Return the [x, y] coordinate for the center point of the cell that contains the specified text.  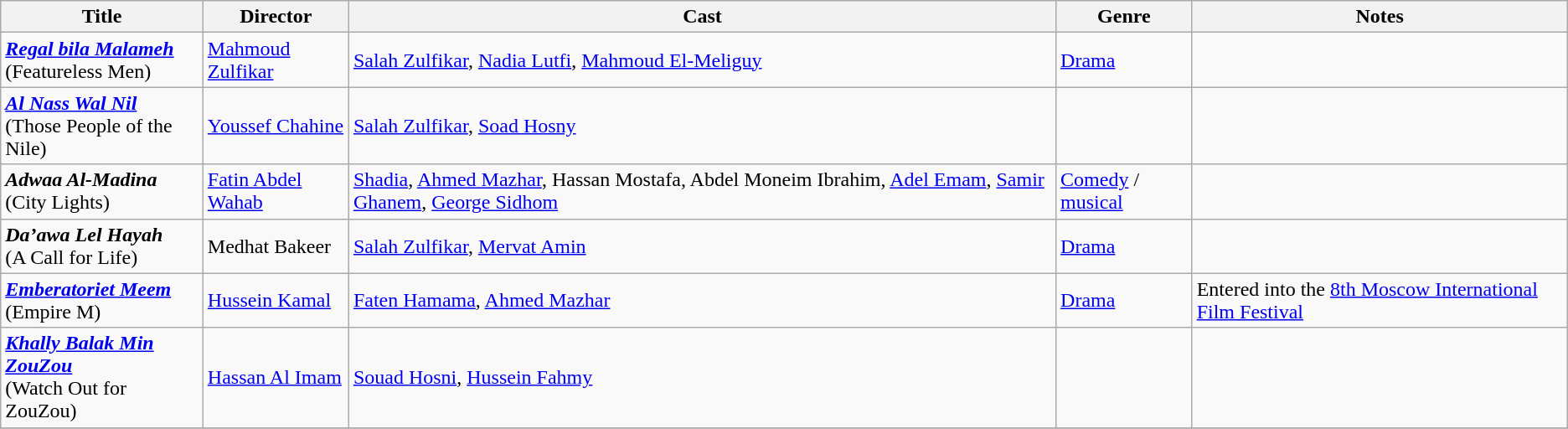
Hassan Al Imam [276, 377]
Salah Zulfikar, Soad Hosny [702, 126]
Faten Hamama, Ahmed Mazhar [702, 300]
Adwaa Al-Madina(City Lights) [102, 191]
Da’awa Lel Hayah(A Call for Life) [102, 246]
Mahmoud Zulfikar [276, 60]
Notes [1380, 17]
Salah Zulfikar, Mervat Amin [702, 246]
Comedy / musical [1124, 191]
Emberatoriet Meem(Empire M) [102, 300]
Al Nass Wal Nil(Those People of the Nile) [102, 126]
Shadia, Ahmed Mazhar, Hassan Mostafa, Abdel Moneim Ibrahim, Adel Emam, Samir Ghanem, George Sidhom [702, 191]
Genre [1124, 17]
Cast [702, 17]
Medhat Bakeer [276, 246]
Title [102, 17]
Khally Balak Min ZouZou(Watch Out for ZouZou) [102, 377]
Salah Zulfikar, Nadia Lutfi, Mahmoud El-Meliguy [702, 60]
Fatin Abdel Wahab [276, 191]
Souad Hosni, Hussein Fahmy [702, 377]
Regal bila Malameh(Featureless Men) [102, 60]
Hussein Kamal [276, 300]
Director [276, 17]
Youssef Chahine [276, 126]
Entered into the 8th Moscow International Film Festival [1380, 300]
